Pinpoint the cell where the given text exists, returning its (x, y) midpoint coordinate. 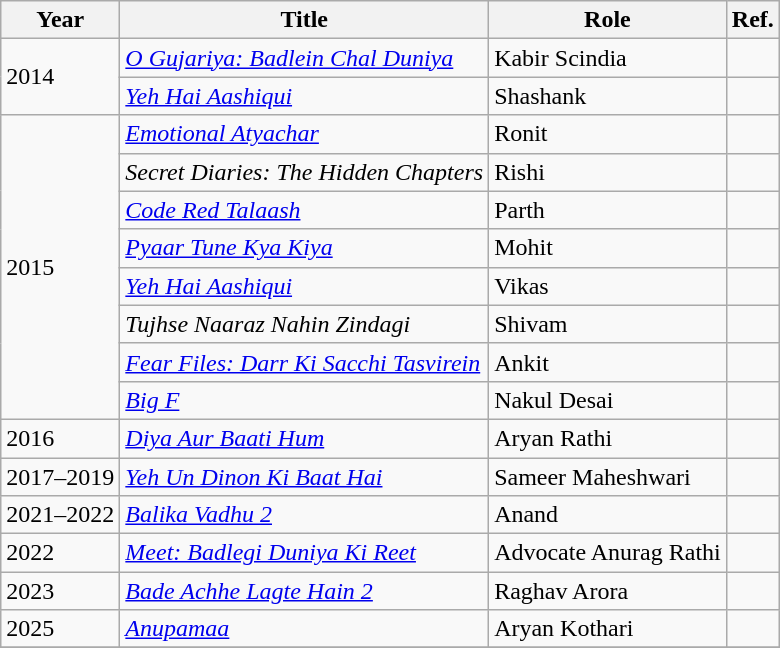
2014 (60, 77)
Title (304, 20)
Nakul Desai (608, 400)
Shivam (608, 324)
Anand (608, 515)
Diya Aur Baati Hum (304, 438)
Pyaar Tune Kya Kiya (304, 248)
2021–2022 (60, 515)
2022 (60, 553)
Bade Achhe Lagte Hain 2 (304, 591)
Aryan Kothari (608, 629)
2025 (60, 629)
Big F (304, 400)
Yeh Un Dinon Ki Baat Hai (304, 477)
2015 (60, 267)
2016 (60, 438)
Code Red Talaash (304, 210)
O Gujariya: Badlein Chal Duniya (304, 58)
Fear Files: Darr Ki Sacchi Tasvirein (304, 362)
Parth (608, 210)
Aryan Rathi (608, 438)
2017–2019 (60, 477)
Shashank (608, 96)
Year (60, 20)
Mohit (608, 248)
Anupamaa (304, 629)
Balika Vadhu 2 (304, 515)
Raghav Arora (608, 591)
Ref. (752, 20)
Tujhse Naaraz Nahin Zindagi (304, 324)
Kabir Scindia (608, 58)
Advocate Anurag Rathi (608, 553)
Emotional Atyachar (304, 134)
Meet: Badlegi Duniya Ki Reet (304, 553)
Secret Diaries: The Hidden Chapters (304, 172)
2023 (60, 591)
Role (608, 20)
Rishi (608, 172)
Ankit (608, 362)
Sameer Maheshwari (608, 477)
Ronit (608, 134)
Vikas (608, 286)
